For the text-containing cell, return its midpoint in (X, Y) coordinate format. 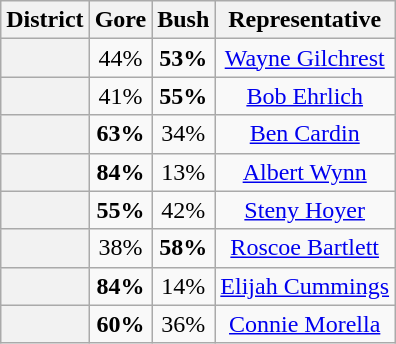
Representative (305, 20)
Gore (120, 20)
Bob Ehrlich (305, 96)
58% (184, 248)
Bush (184, 20)
Steny Hoyer (305, 210)
53% (184, 58)
Ben Cardin (305, 134)
Connie Morella (305, 324)
41% (120, 96)
60% (120, 324)
Wayne Gilchrest (305, 58)
34% (184, 134)
13% (184, 172)
14% (184, 286)
44% (120, 58)
District (45, 20)
Albert Wynn (305, 172)
Roscoe Bartlett (305, 248)
42% (184, 210)
36% (184, 324)
63% (120, 134)
Elijah Cummings (305, 286)
38% (120, 248)
